Return the [x, y] coordinate for the center point of the cell that contains the specified text.  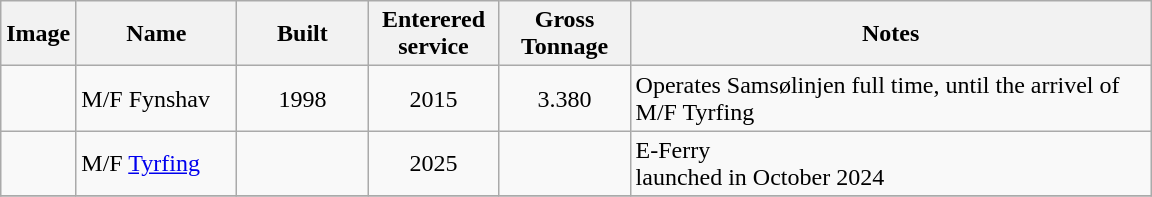
Operates Samsølinjen full time, until the arrivel of M/F Tyrfing [890, 98]
Enterered service [434, 34]
M/F Tyrfing [156, 164]
2025 [434, 164]
Gross Tonnage [564, 34]
Name [156, 34]
M/F Fynshav [156, 98]
Notes [890, 34]
1998 [302, 98]
Built [302, 34]
E-Ferrylaunched in October 2024 [890, 164]
2015 [434, 98]
Image [38, 34]
3.380 [564, 98]
